Return the [X, Y] coordinate for the center point of the cell that contains the specified text.  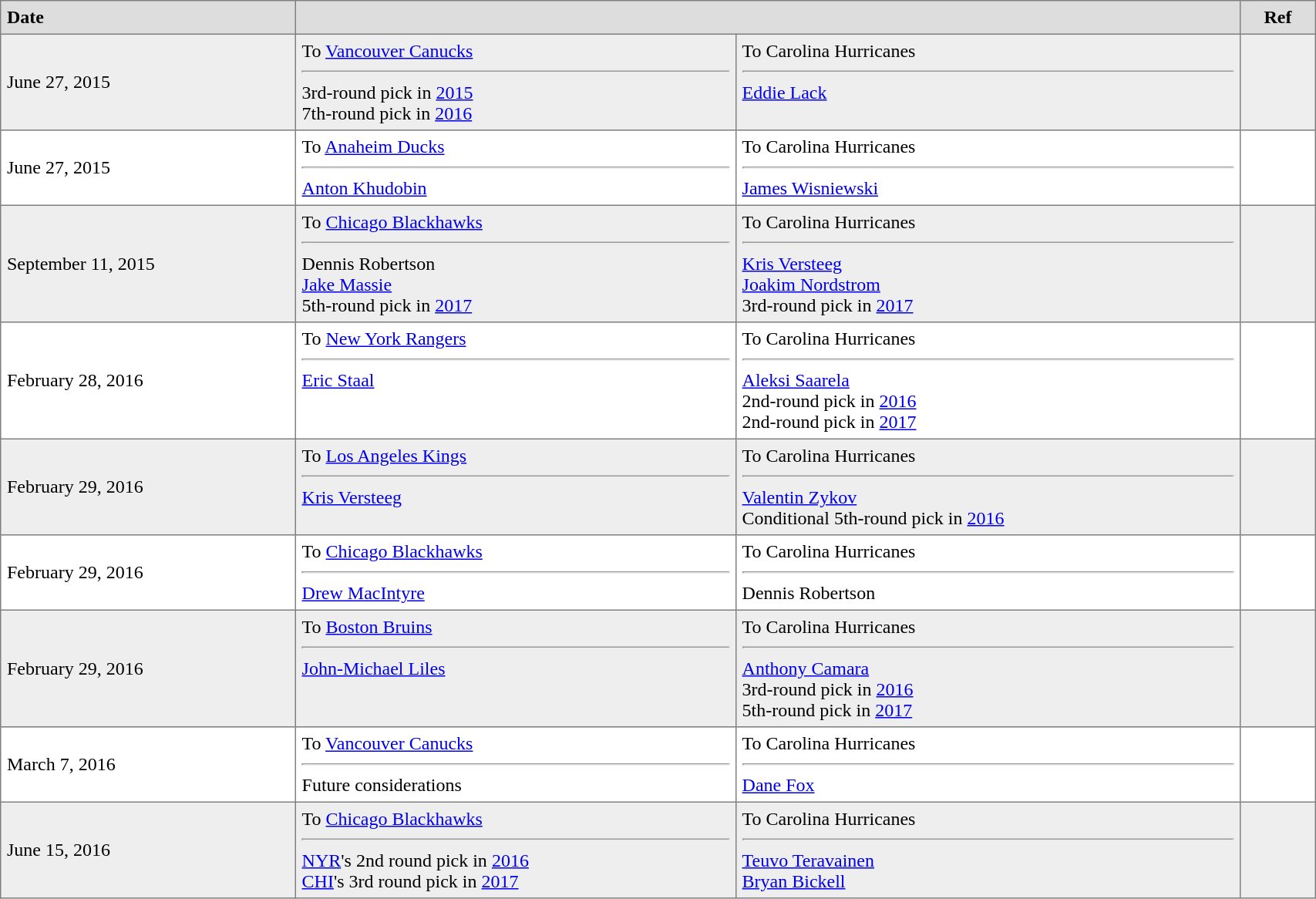
To New York Rangers Eric Staal [515, 381]
To Chicago Blackhawks Dennis RobertsonJake Massie5th-round pick in 2017 [515, 264]
To Chicago Blackhawks Drew MacIntyre [515, 573]
To Chicago Blackhawks NYR's 2nd round pick in 2016 CHI's 3rd round pick in 2017 [515, 850]
To Carolina Hurricanes James Wisniewski [988, 168]
To Los Angeles Kings Kris Versteeg [515, 487]
To Carolina Hurricanes Valentin ZykovConditional 5th-round pick in 2016 [988, 487]
Date [148, 18]
To Carolina Hurricanes Teuvo TeravainenBryan Bickell [988, 850]
March 7, 2016 [148, 765]
To Carolina Hurricanes Dane Fox [988, 765]
To Vancouver Canucks Future considerations [515, 765]
To Carolina Hurricanes Anthony Camara3rd-round pick in 20165th-round pick in 2017 [988, 668]
To Carolina Hurricanes Aleksi Saarela2nd-round pick in 20162nd-round pick in 2017 [988, 381]
To Boston Bruins John-Michael Liles [515, 668]
To Carolina Hurricanes Kris VersteegJoakim Nordstrom3rd-round pick in 2017 [988, 264]
To Carolina Hurricanes Dennis Robertson [988, 573]
February 28, 2016 [148, 381]
To Vancouver Canucks 3rd-round pick in 20157th-round pick in 2016 [515, 82]
To Carolina Hurricanes Eddie Lack [988, 82]
June 15, 2016 [148, 850]
September 11, 2015 [148, 264]
Ref [1277, 18]
To Anaheim Ducks Anton Khudobin [515, 168]
